Extract the (X, Y) coordinate from the center of the cell holding the provided text.  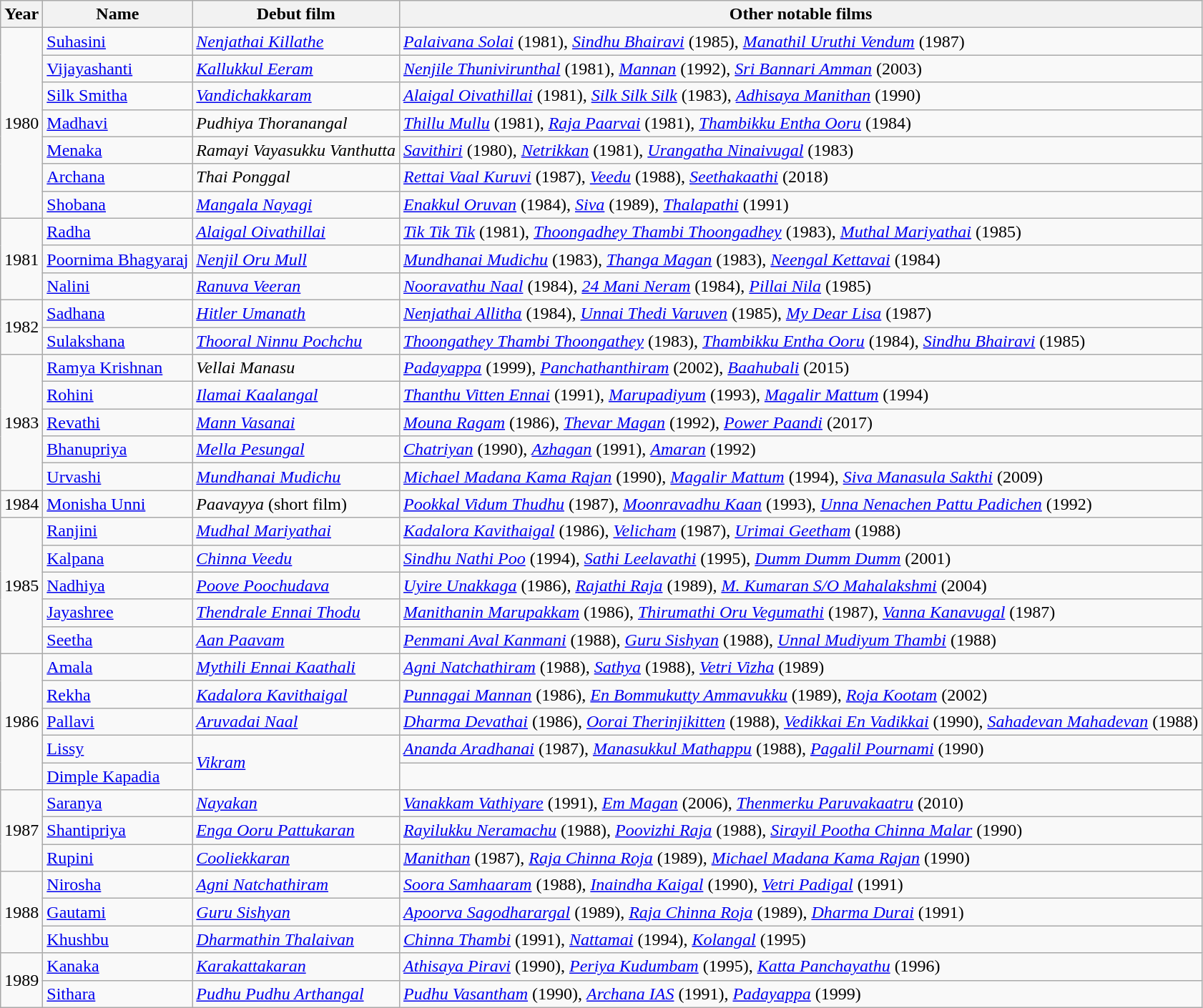
Aruvadai Naal (296, 721)
Thanthu Vitten Ennai (1991), Marupadiyum (1993), Magalir Mattum (1994) (801, 395)
Thooral Ninnu Pochchu (296, 341)
Soora Samhaaram (1988), Inaindha Kaigal (1990), Vetri Padigal (1991) (801, 885)
Rupini (117, 858)
Vanakkam Vathiyare (1991), Em Magan (2006), Thenmerku Paruvakaatru (2010) (801, 804)
Thoongathey Thambi Thoongathey (1983), Thambikku Entha Ooru (1984), Sindhu Bhairavi (1985) (801, 341)
Manithan (1987), Raja Chinna Roja (1989), Michael Madana Kama Rajan (1990) (801, 858)
Tik Tik Tik (1981), Thoongadhey Thambi Thoongadhey (1983), Muthal Mariyathai (1985) (801, 232)
Nirosha (117, 885)
Cooliekkaran (296, 858)
Archana (117, 177)
Rettai Vaal Kuruvi (1987), Veedu (1988), Seethakaathi (2018) (801, 177)
Mudhal Mariyathai (296, 531)
Rohini (117, 395)
Rayilukku Neramachu (1988), Poovizhi Raja (1988), Sirayil Pootha Chinna Malar (1990) (801, 831)
Pudhu Pudhu Arthangal (296, 994)
Other notable films (801, 14)
Palaivana Solai (1981), Sindhu Bhairavi (1985), Manathil Uruthi Vendum (1987) (801, 41)
1987 (21, 831)
Mann Vasanai (296, 423)
Nenjathai Killathe (296, 41)
Gautami (117, 912)
Apoorva Sagodharargal (1989), Raja Chinna Roja (1989), Dharma Durai (1991) (801, 912)
Kanaka (117, 967)
Nalini (117, 286)
Ranjini (117, 531)
Suhasini (117, 41)
Vikram (296, 762)
Ilamai Kaalangal (296, 395)
Chinna Thambi (1991), Nattamai (1994), Kolangal (1995) (801, 939)
1989 (21, 980)
Debut film (296, 14)
Vandichakkaram (296, 96)
Mangala Nayagi (296, 204)
Aan Paavam (296, 640)
Amala (117, 667)
Agni Natchathiram (1988), Sathya (1988), Vetri Vizha (1989) (801, 667)
1984 (21, 504)
Pookkal Vidum Thudhu (1987), Moonravadhu Kaan (1993), Unna Nenachen Pattu Padichen (1992) (801, 504)
Chatriyan (1990), Azhagan (1991), Amaran (1992) (801, 450)
1983 (21, 423)
Mythili Ennai Kaathali (296, 667)
Alaigal Oivathillai (296, 232)
Revathi (117, 423)
Nooravathu Naal (1984), 24 Mani Neram (1984), Pillai Nila (1985) (801, 286)
1982 (21, 327)
Poove Poochudava (296, 585)
Kadalora Kavithaigal (296, 694)
Mundhanai Mudichu (296, 477)
Year (21, 14)
Ranuva Veeran (296, 286)
Khushbu (117, 939)
Padayappa (1999), Panchathanthiram (2002), Baahubali (2015) (801, 368)
Nenjile Thunivirunthal (1981), Mannan (1992), Sri Bannari Amman (2003) (801, 69)
Ananda Aradhanai (1987), Manasukkul Mathappu (1988), Pagalil Pournami (1990) (801, 748)
Sulakshana (117, 341)
Pallavi (117, 721)
Guru Sishyan (296, 912)
Pudhu Vasantham (1990), Archana IAS (1991), Padayappa (1999) (801, 994)
Thendrale Ennai Thodu (296, 613)
Shobana (117, 204)
Enga Ooru Pattukaran (296, 831)
1981 (21, 259)
Pudhiya Thoranangal (296, 123)
Paavayya (short film) (296, 504)
Savithiri (1980), Netrikkan (1981), Urangatha Ninaivugal (1983) (801, 150)
Madhavi (117, 123)
Mouna Ragam (1986), Thevar Magan (1992), Power Paandi (2017) (801, 423)
Kallukkul Eeram (296, 69)
Enakkul Oruvan (1984), Siva (1989), Thalapathi (1991) (801, 204)
Sadhana (117, 313)
Vellai Manasu (296, 368)
Rekha (117, 694)
Mella Pesungal (296, 450)
1985 (21, 585)
Thai Ponggal (296, 177)
Shantipriya (117, 831)
Monisha Unni (117, 504)
Michael Madana Kama Rajan (1990), Magalir Mattum (1994), Siva Manasula Sakthi (2009) (801, 477)
Nenjil Oru Mull (296, 259)
Bhanupriya (117, 450)
Hitler Umanath (296, 313)
Punnagai Mannan (1986), En Bommukutty Ammavukku (1989), Roja Kootam (2002) (801, 694)
Ramayi Vayasukku Vanthutta (296, 150)
Dharma Devathai (1986), Oorai Therinjikitten (1988), Vedikkai En Vadikkai (1990), Sahadevan Mahadevan (1988) (801, 721)
Nenjathai Allitha (1984), Unnai Thedi Varuven (1985), My Dear Lisa (1987) (801, 313)
1986 (21, 721)
Manithanin Marupakkam (1986), Thirumathi Oru Vegumathi (1987), Vanna Kanavugal (1987) (801, 613)
Vijayashanti (117, 69)
1988 (21, 912)
Uyire Unakkaga (1986), Rajathi Raja (1989), M. Kumaran S/O Mahalakshmi (2004) (801, 585)
Karakattakaran (296, 967)
Seetha (117, 640)
Saranya (117, 804)
Sindhu Nathi Poo (1994), Sathi Leelavathi (1995), Dumm Dumm Dumm (2001) (801, 558)
Lissy (117, 748)
Mundhanai Mudichu (1983), Thanga Magan (1983), Neengal Kettavai (1984) (801, 259)
Kalpana (117, 558)
Menaka (117, 150)
Alaigal Oivathillai (1981), Silk Silk Silk (1983), Adhisaya Manithan (1990) (801, 96)
Poornima Bhagyaraj (117, 259)
Dimple Kapadia (117, 776)
Thillu Mullu (1981), Raja Paarvai (1981), Thambikku Entha Ooru (1984) (801, 123)
Name (117, 14)
Kadalora Kavithaigal (1986), Velicham (1987), Urimai Geetham (1988) (801, 531)
Penmani Aval Kanmani (1988), Guru Sishyan (1988), Unnal Mudiyum Thambi (1988) (801, 640)
Silk Smitha (117, 96)
Ramya Krishnan (117, 368)
Urvashi (117, 477)
Sithara (117, 994)
Nayakan (296, 804)
Dharmathin Thalaivan (296, 939)
Chinna Veedu (296, 558)
Agni Natchathiram (296, 885)
Radha (117, 232)
Nadhiya (117, 585)
Athisaya Piravi (1990), Periya Kudumbam (1995), Katta Panchayathu (1996) (801, 967)
1980 (21, 123)
Jayashree (117, 613)
